Determine the [X, Y] coordinate at the center of the cell enclosing the given text.  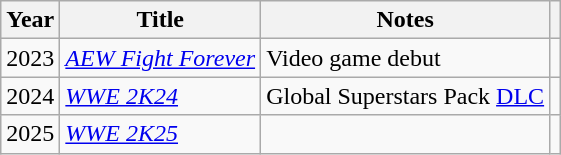
2024 [30, 96]
WWE 2K24 [160, 96]
Year [30, 20]
AEW Fight Forever [160, 58]
2025 [30, 134]
WWE 2K25 [160, 134]
2023 [30, 58]
Title [160, 20]
Global Superstars Pack DLC [406, 96]
Notes [406, 20]
Video game debut [406, 58]
